Provide the (x, y) coordinate of the cell's center where the given text is located.  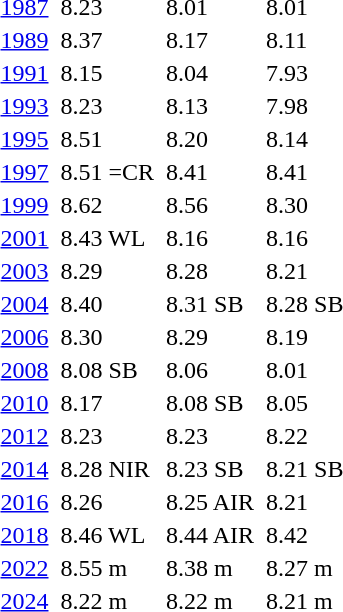
8.51 =CR (108, 172)
8.20 (210, 139)
8.38 m (210, 568)
8.16 (210, 238)
8.26 (108, 502)
8.23 SB (210, 469)
8.25 AIR (210, 502)
8.37 (108, 40)
8.56 (210, 205)
8.51 (108, 139)
8.62 (108, 205)
8.30 (108, 337)
8.55 m (108, 568)
8.44 AIR (210, 535)
8.04 (210, 73)
8.15 (108, 73)
8.46 WL (108, 535)
8.41 (210, 172)
8.28 (210, 271)
8.06 (210, 370)
8.31 SB (210, 304)
8.43 WL (108, 238)
8.40 (108, 304)
8.13 (210, 106)
8.28 NIR (108, 469)
